Scan for the cell matching the given text and deliver its [x, y] coordinate at center. 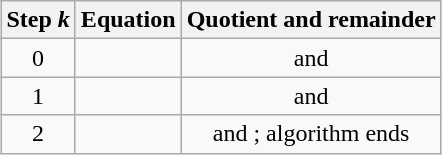
Step k [38, 20]
2 [38, 134]
1 [38, 96]
and ; algorithm ends [311, 134]
Quotient and remainder [311, 20]
0 [38, 58]
Equation [128, 20]
